Detect which cell encompasses the target text, then output its (x, y) center coordinate. 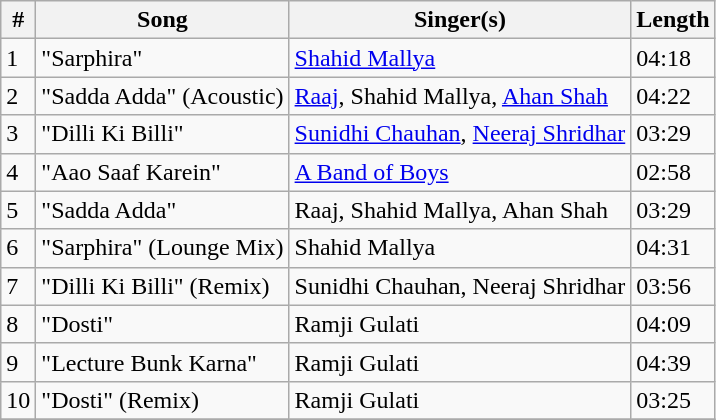
04:18 (673, 58)
1 (18, 58)
"Dilli Ki Billi" (162, 134)
"Sarphira" (Lounge Mix) (162, 248)
9 (18, 362)
03:25 (673, 400)
8 (18, 324)
"Sarphira" (162, 58)
4 (18, 172)
02:58 (673, 172)
6 (18, 248)
2 (18, 96)
"Dosti" (Remix) (162, 400)
"Lecture Bunk Karna" (162, 362)
A Band of Boys (460, 172)
Song (162, 20)
Length (673, 20)
Singer(s) (460, 20)
"Dilli Ki Billi" (Remix) (162, 286)
04:09 (673, 324)
03:56 (673, 286)
10 (18, 400)
# (18, 20)
"Sadda Adda" (162, 210)
"Sadda Adda" (Acoustic) (162, 96)
7 (18, 286)
04:22 (673, 96)
5 (18, 210)
3 (18, 134)
"Aao Saaf Karein" (162, 172)
"Dosti" (162, 324)
04:31 (673, 248)
04:39 (673, 362)
